Search for the cell housing the specified text and yield its (X, Y) center coordinate. 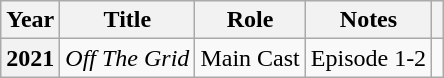
Role (250, 20)
Year (30, 20)
Main Cast (250, 58)
Episode 1-2 (368, 58)
Notes (368, 20)
Title (128, 20)
2021 (30, 58)
Off The Grid (128, 58)
